Find where the given text appears and provide that cell's center as [x, y] coordinate. 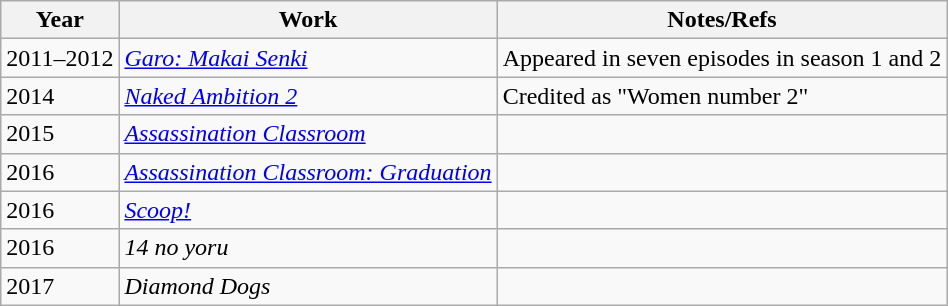
Garo: Makai Senki [308, 58]
Year [60, 20]
2015 [60, 134]
2011–2012 [60, 58]
Credited as "Women number 2" [722, 96]
Assassination Classroom: Graduation [308, 172]
Notes/Refs [722, 20]
2017 [60, 286]
Assassination Classroom [308, 134]
Work [308, 20]
Naked Ambition 2 [308, 96]
Appeared in seven episodes in season 1 and 2 [722, 58]
2014 [60, 96]
Scoop! [308, 210]
Diamond Dogs [308, 286]
14 no yoru [308, 248]
